Detect which cell encompasses the target text, then output its [X, Y] center coordinate. 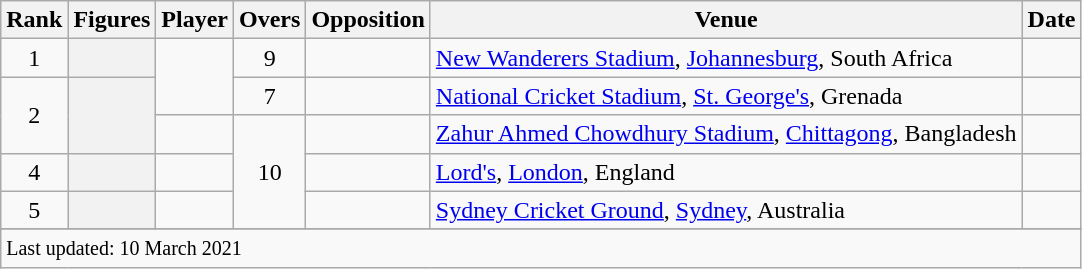
Opposition [368, 20]
1 [34, 58]
Lord's, London, England [726, 172]
Sydney Cricket Ground, Sydney, Australia [726, 210]
7 [270, 96]
Figures [112, 20]
Zahur Ahmed Chowdhury Stadium, Chittagong, Bangladesh [726, 134]
Rank [34, 20]
Venue [726, 20]
Overs [270, 20]
10 [270, 172]
Last updated: 10 March 2021 [541, 248]
9 [270, 58]
2 [34, 115]
4 [34, 172]
Player [195, 20]
New Wanderers Stadium, Johannesburg, South Africa [726, 58]
5 [34, 210]
National Cricket Stadium, St. George's, Grenada [726, 96]
Date [1052, 20]
